Detect which cell encompasses the target text, then output its [X, Y] center coordinate. 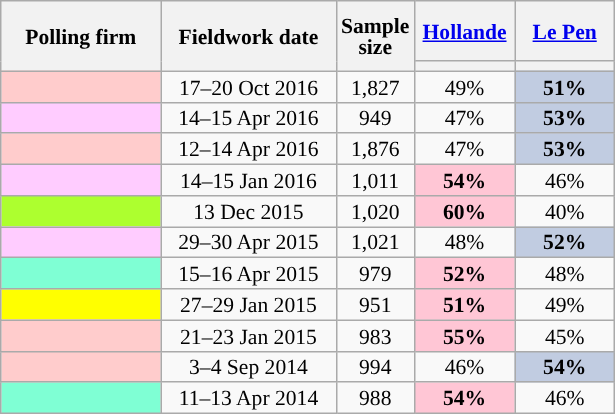
29–30 Apr 2015 [248, 242]
951 [375, 304]
Hollande [464, 31]
983 [375, 336]
Le Pen [565, 31]
40% [565, 212]
13 Dec 2015 [248, 212]
17–20 Oct 2016 [248, 86]
988 [375, 398]
Fieldwork date [248, 36]
45% [565, 336]
1,827 [375, 86]
14–15 Apr 2016 [248, 118]
Polling firm [81, 36]
15–16 Apr 2015 [248, 274]
27–29 Jan 2015 [248, 304]
1,021 [375, 242]
994 [375, 366]
21–23 Jan 2015 [248, 336]
55% [464, 336]
1,011 [375, 180]
60% [464, 212]
1,876 [375, 150]
3–4 Sep 2014 [248, 366]
979 [375, 274]
12–14 Apr 2016 [248, 150]
11–13 Apr 2014 [248, 398]
1,020 [375, 212]
14–15 Jan 2016 [248, 180]
Samplesize [375, 36]
949 [375, 118]
